From the cell containing the given text, extract its center point as (x, y) coordinate. 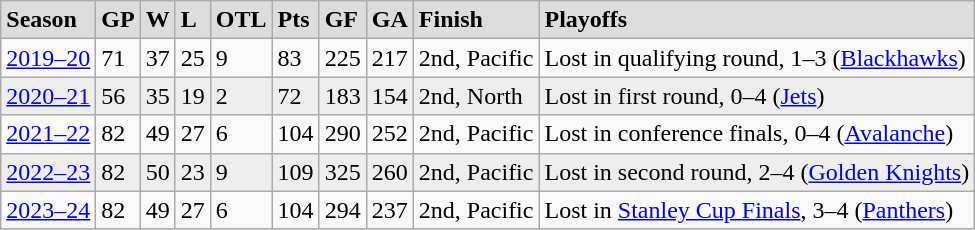
183 (342, 96)
Lost in second round, 2–4 (Golden Knights) (757, 172)
290 (342, 134)
2020–21 (48, 96)
19 (192, 96)
325 (342, 172)
2 (241, 96)
2023–24 (48, 210)
50 (158, 172)
W (158, 20)
25 (192, 58)
2019–20 (48, 58)
L (192, 20)
71 (118, 58)
Playoffs (757, 20)
GA (390, 20)
154 (390, 96)
2021–22 (48, 134)
37 (158, 58)
OTL (241, 20)
237 (390, 210)
225 (342, 58)
Lost in Stanley Cup Finals, 3–4 (Panthers) (757, 210)
Lost in first round, 0–4 (Jets) (757, 96)
56 (118, 96)
Lost in qualifying round, 1–3 (Blackhawks) (757, 58)
35 (158, 96)
Finish (476, 20)
Lost in conference finals, 0–4 (Avalanche) (757, 134)
23 (192, 172)
252 (390, 134)
109 (296, 172)
217 (390, 58)
260 (390, 172)
Pts (296, 20)
294 (342, 210)
83 (296, 58)
2nd, North (476, 96)
GP (118, 20)
Season (48, 20)
GF (342, 20)
2022–23 (48, 172)
72 (296, 96)
